Scan for the cell matching the given text and deliver its (x, y) coordinate at center. 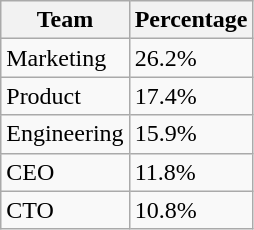
Engineering (65, 134)
17.4% (191, 96)
10.8% (191, 210)
CEO (65, 172)
CTO (65, 210)
Marketing (65, 58)
Percentage (191, 20)
Product (65, 96)
26.2% (191, 58)
Team (65, 20)
11.8% (191, 172)
15.9% (191, 134)
